For the text-containing cell, return its midpoint in [X, Y] coordinate format. 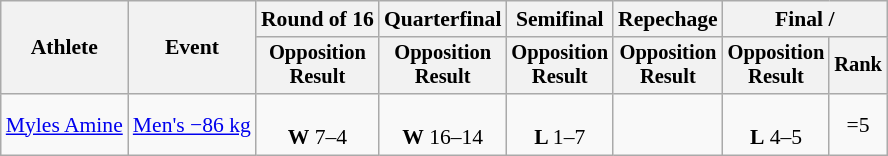
Athlete [64, 48]
Rank [858, 66]
Repechage [668, 19]
Men's −86 kg [192, 124]
Final / [805, 19]
Round of 16 [318, 19]
W 16–14 [443, 124]
L 1–7 [560, 124]
Quarterfinal [443, 19]
=5 [858, 124]
Event [192, 48]
W 7–4 [318, 124]
Semifinal [560, 19]
L 4–5 [776, 124]
Myles Amine [64, 124]
